Search for the cell housing the specified text and yield its [x, y] center coordinate. 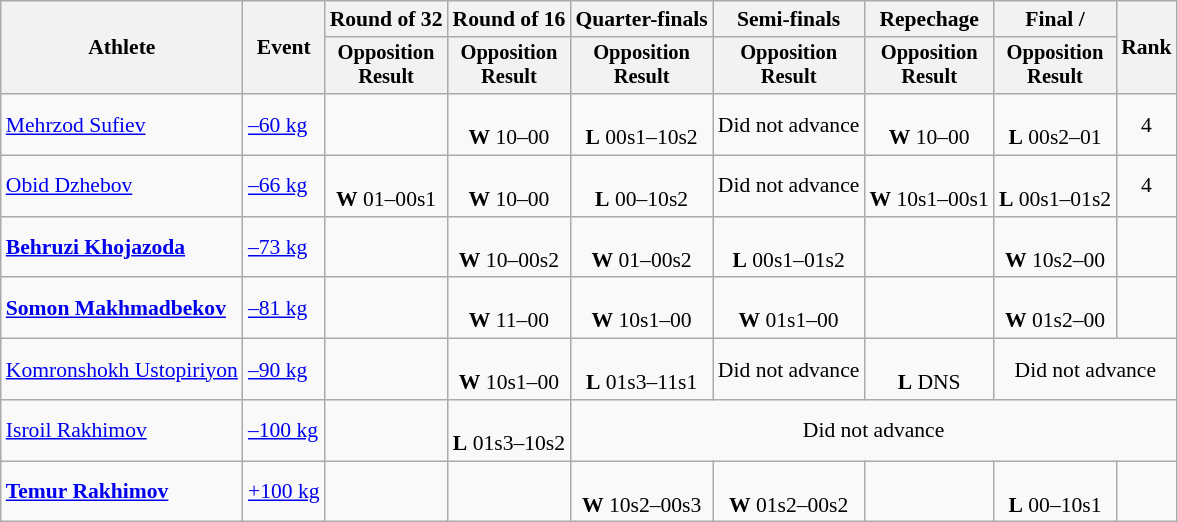
Mehrzod Sufiev [122, 124]
L DNS [928, 370]
W 10s2–00 [1055, 248]
–100 kg [284, 430]
W 01s2–00 [1055, 308]
Isroil Rakhimov [122, 430]
L 00–10s2 [641, 186]
W 11–00 [508, 308]
W 01s1–00 [789, 308]
Athlete [122, 48]
L 01s3–10s2 [508, 430]
Event [284, 48]
–81 kg [284, 308]
–73 kg [284, 248]
Behruzi Khojazoda [122, 248]
Repechage [928, 19]
Round of 16 [508, 19]
Round of 32 [386, 19]
L 00s1–10s2 [641, 124]
Quarter-finals [641, 19]
Temur Rakhimov [122, 492]
W 10s1–00s1 [928, 186]
Komronshokh Ustopiriyon [122, 370]
W 01–00s2 [641, 248]
–60 kg [284, 124]
L 01s3–11s1 [641, 370]
L 00s2–01 [1055, 124]
–90 kg [284, 370]
Somon Makhmadbekov [122, 308]
Semi-finals [789, 19]
W 01–00s1 [386, 186]
W 10–00s2 [508, 248]
Rank [1146, 48]
–66 kg [284, 186]
Final / [1055, 19]
L 00–10s1 [1055, 492]
+100 kg [284, 492]
W 10s2–00s3 [641, 492]
Obid Dzhebov [122, 186]
W 01s2–00s2 [789, 492]
